Search for the cell housing the specified text and yield its (X, Y) center coordinate. 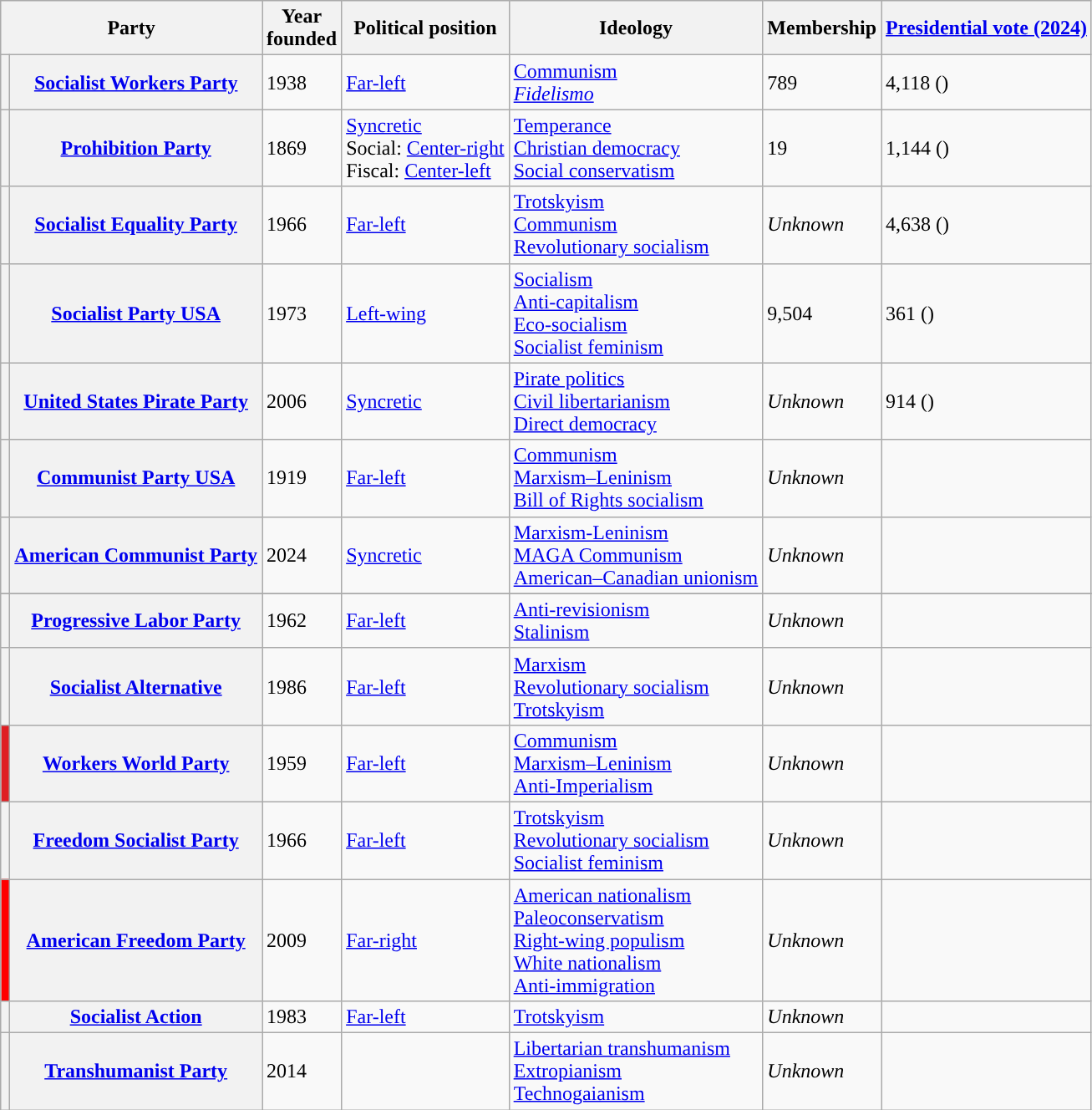
Transhumanist Party (136, 1072)
TemperanceChristian democracySocial conservatism (636, 148)
1973 (302, 313)
9,504 (822, 313)
Anti-revisionismStalinism (636, 620)
1919 (302, 478)
American nationalismPaleoconservatismRight-wing populismWhite nationalismAnti-immigration (636, 940)
1986 (302, 686)
Political position (426, 28)
Yearfounded (302, 28)
TrotskyismRevolutionary socialismSocialist feminism (636, 840)
Marxism-LeninismMAGA CommunismAmerican–Canadian unionism (636, 555)
Socialist Action (136, 1017)
SyncreticSocial: Center-rightFiscal: Center-left (426, 148)
Presidential vote (2024) (987, 28)
1,144 () (987, 148)
Socialist Workers Party (136, 82)
1959 (302, 763)
Progressive Labor Party (136, 620)
American Communist Party (136, 555)
2014 (302, 1072)
Far-right (426, 940)
Ideology (636, 28)
Trotskyism (636, 1017)
Party (132, 28)
MarxismRevolutionary socialismTrotskyism (636, 686)
1869 (302, 148)
Freedom Socialist Party (136, 840)
Prohibition Party (136, 148)
361 () (987, 313)
Membership (822, 28)
2024 (302, 555)
Socialist Equality Party (136, 225)
914 () (987, 401)
CommunismMarxism–LeninismAnti-Imperialism (636, 763)
789 (822, 82)
Communist Party USA (136, 478)
American Freedom Party (136, 940)
Socialist Party USA (136, 313)
2006 (302, 401)
SocialismAnti-capitalismEco-socialismSocialist feminism (636, 313)
CommunismFidelismo (636, 82)
United States Pirate Party (136, 401)
2009 (302, 940)
CommunismMarxism–LeninismBill of Rights socialism (636, 478)
4,118 () (987, 82)
1938 (302, 82)
Libertarian transhumanismExtropianismTechnogaianism (636, 1072)
Pirate politicsCivil libertarianismDirect democracy (636, 401)
1962 (302, 620)
Workers World Party (136, 763)
1983 (302, 1017)
19 (822, 148)
Socialist Alternative (136, 686)
TrotskyismCommunismRevolutionary socialism (636, 225)
4,638 () (987, 225)
Left-wing (426, 313)
